Extract the (x, y) coordinate from the center of the cell holding the provided text.  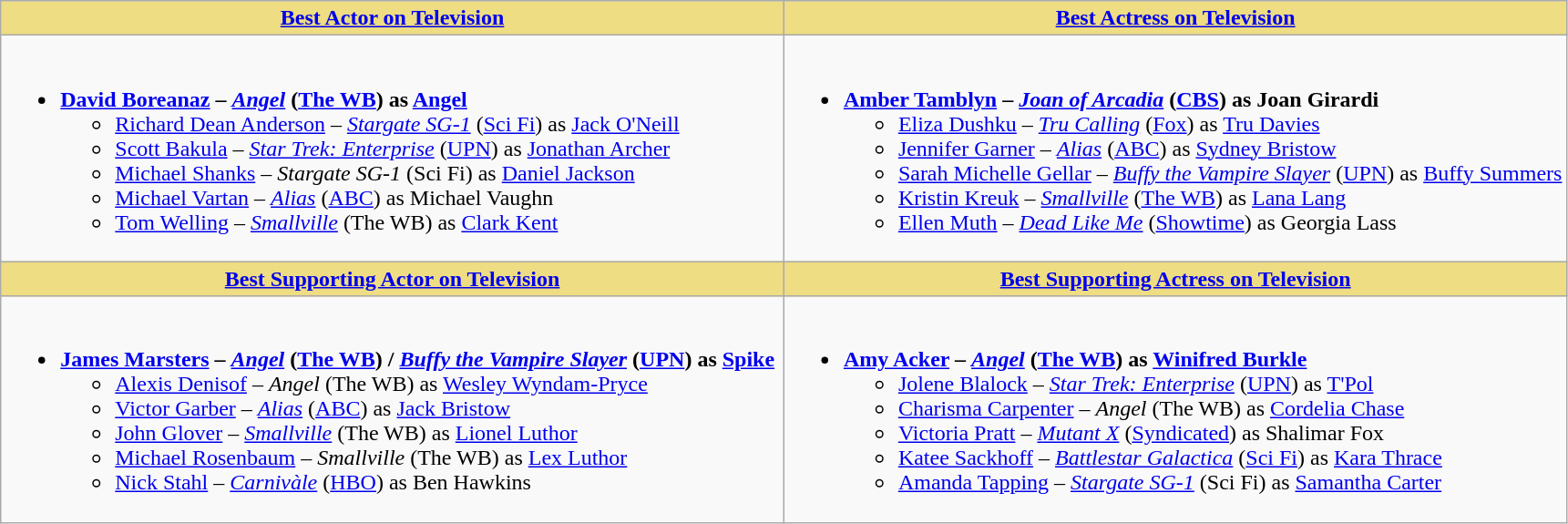
Best Actor on Television (393, 18)
Best Supporting Actress on Television (1175, 279)
Best Supporting Actor on Television (393, 279)
Best Actress on Television (1175, 18)
